Return the [x, y] coordinate for the center point of the cell that contains the specified text.  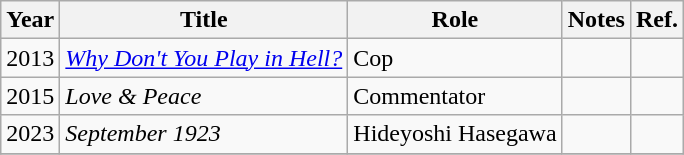
Commentator [455, 96]
2023 [30, 134]
Notes [596, 20]
Ref. [656, 20]
2015 [30, 96]
Hideyoshi Hasegawa [455, 134]
Cop [455, 58]
September 1923 [204, 134]
Love & Peace [204, 96]
Why Don't You Play in Hell? [204, 58]
2013 [30, 58]
Role [455, 20]
Title [204, 20]
Year [30, 20]
